Capture the cell that displays the provided text and extract its [x, y] central coordinate. 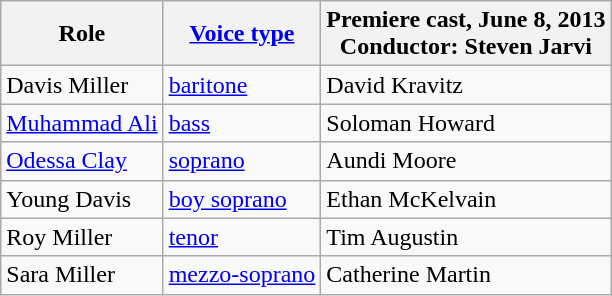
Ethan McKelvain [466, 199]
Role [82, 34]
Aundi Moore [466, 161]
Soloman Howard [466, 123]
Odessa Clay [82, 161]
Voice type [242, 34]
Catherine Martin [466, 275]
baritone [242, 85]
soprano [242, 161]
Muhammad Ali [82, 123]
Premiere cast, June 8, 2013Conductor: Steven Jarvi [466, 34]
Roy Miller [82, 237]
Sara Miller [82, 275]
bass [242, 123]
David Kravitz [466, 85]
Young Davis [82, 199]
mezzo-soprano [242, 275]
Tim Augustin [466, 237]
tenor [242, 237]
Davis Miller [82, 85]
boy soprano [242, 199]
